Identify which cell holds the provided text, then report its [X, Y] central coordinate. 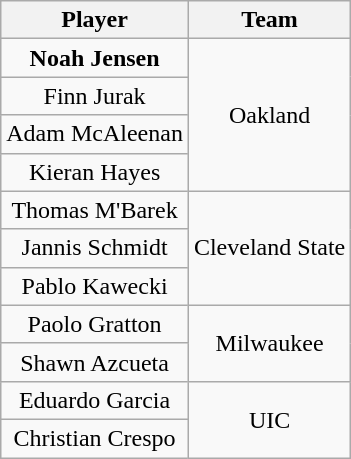
Noah Jensen [95, 58]
Oakland [269, 115]
Cleveland State [269, 248]
Finn Jurak [95, 96]
UIC [269, 419]
Eduardo Garcia [95, 400]
Player [95, 20]
Christian Crespo [95, 438]
Shawn Azcueta [95, 362]
Team [269, 20]
Thomas M'Barek [95, 210]
Paolo Gratton [95, 324]
Jannis Schmidt [95, 248]
Kieran Hayes [95, 172]
Adam McAleenan [95, 134]
Pablo Kawecki [95, 286]
Milwaukee [269, 343]
